Identify which cell holds the provided text, then report its (X, Y) central coordinate. 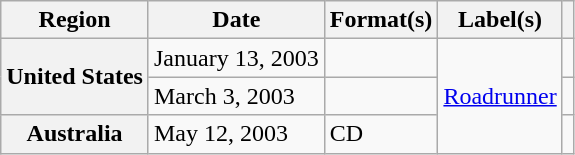
Region (75, 20)
January 13, 2003 (236, 58)
CD (381, 134)
May 12, 2003 (236, 134)
Label(s) (500, 20)
Australia (75, 134)
March 3, 2003 (236, 96)
Date (236, 20)
Format(s) (381, 20)
Roadrunner (500, 96)
United States (75, 77)
